Extract the [x, y] coordinate from the center of the cell holding the provided text.  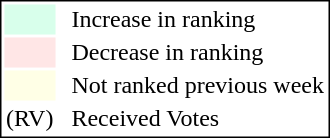
Received Votes [198, 119]
Decrease in ranking [198, 53]
Not ranked previous week [198, 85]
Increase in ranking [198, 19]
(RV) [29, 119]
